From the cell containing the given text, extract its center point as [X, Y] coordinate. 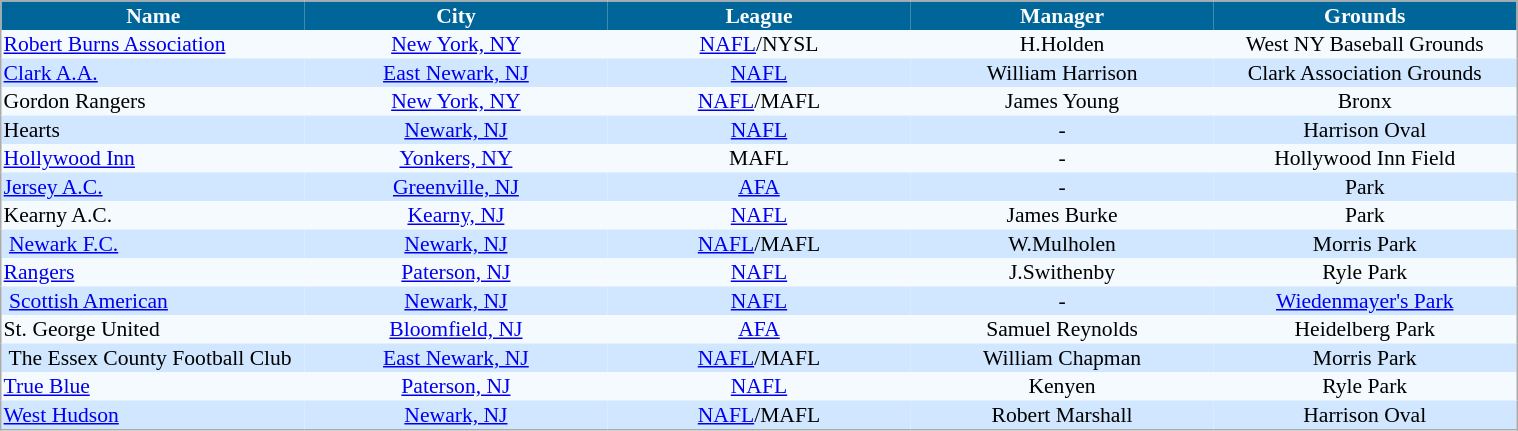
Clark Association Grounds [1366, 72]
League [758, 16]
Yonkers, NY [456, 158]
James Young [1062, 101]
Hearts [152, 130]
Bloomfield, NJ [456, 329]
William Harrison [1062, 72]
Bronx [1366, 101]
West Hudson [152, 414]
Manager [1062, 16]
Hollywood Inn [152, 158]
St. George United [152, 329]
True Blue [152, 386]
Kearny, NJ [456, 215]
Scottish American [152, 300]
Rangers [152, 272]
Hollywood Inn Field [1366, 158]
Samuel Reynolds [1062, 329]
The Essex County Football Club [152, 358]
MAFL [758, 158]
Clark A.A. [152, 72]
H.Holden [1062, 44]
City [456, 16]
W.Mulholen [1062, 244]
Grounds [1366, 16]
Greenville, NJ [456, 186]
Robert Burns Association [152, 44]
Robert Marshall [1062, 414]
Kenyen [1062, 386]
Newark F.C. [152, 244]
Heidelberg Park [1366, 329]
James Burke [1062, 215]
Jersey A.C. [152, 186]
Wiedenmayer's Park [1366, 300]
J.Swithenby [1062, 272]
William Chapman [1062, 358]
Kearny A.C. [152, 215]
NAFL/NYSL [758, 44]
Gordon Rangers [152, 101]
West NY Baseball Grounds [1366, 44]
Name [152, 16]
